Return (X, Y) of the center of cell containing provided text 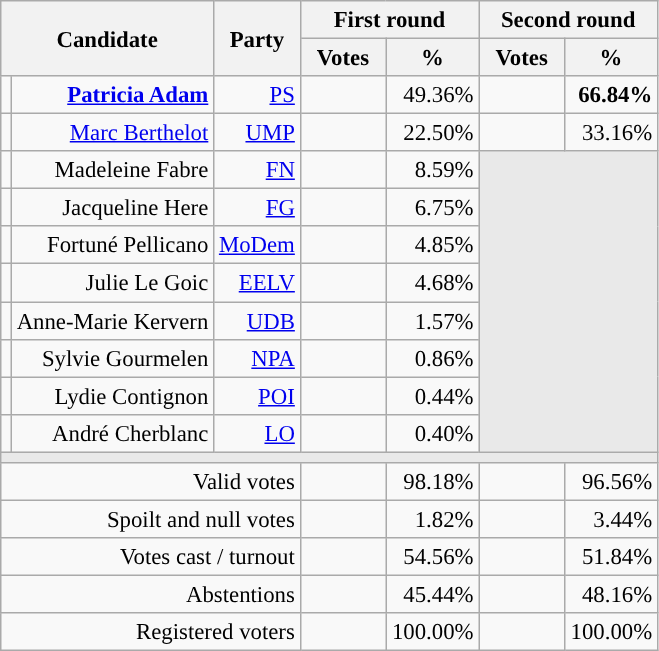
0.40% (432, 433)
33.16% (610, 133)
FN (258, 170)
0.86% (432, 358)
LO (258, 433)
51.84% (610, 557)
André Cherblanc (112, 433)
0.44% (432, 396)
Patricia Adam (112, 95)
Fortuné Pellicano (112, 245)
Votes cast / turnout (150, 557)
Madeleine Fabre (112, 170)
Party (258, 38)
Registered voters (150, 632)
98.18% (432, 482)
96.56% (610, 482)
8.59% (432, 170)
Spoilt and null votes (150, 519)
Candidate (108, 38)
UMP (258, 133)
Julie Le Goic (112, 283)
45.44% (432, 594)
4.68% (432, 283)
6.75% (432, 208)
Second round (568, 20)
66.84% (610, 95)
FG (258, 208)
4.85% (432, 245)
48.16% (610, 594)
Marc Berthelot (112, 133)
Lydie Contignon (112, 396)
UDB (258, 321)
MoDem (258, 245)
Sylvie Gourmelen (112, 358)
First round (390, 20)
54.56% (432, 557)
EELV (258, 283)
1.57% (432, 321)
49.36% (432, 95)
Abstentions (150, 594)
22.50% (432, 133)
1.82% (432, 519)
PS (258, 95)
3.44% (610, 519)
Jacqueline Here (112, 208)
NPA (258, 358)
POI (258, 396)
Anne-Marie Kervern (112, 321)
Valid votes (150, 482)
